Search for the cell housing the specified text and yield its [X, Y] center coordinate. 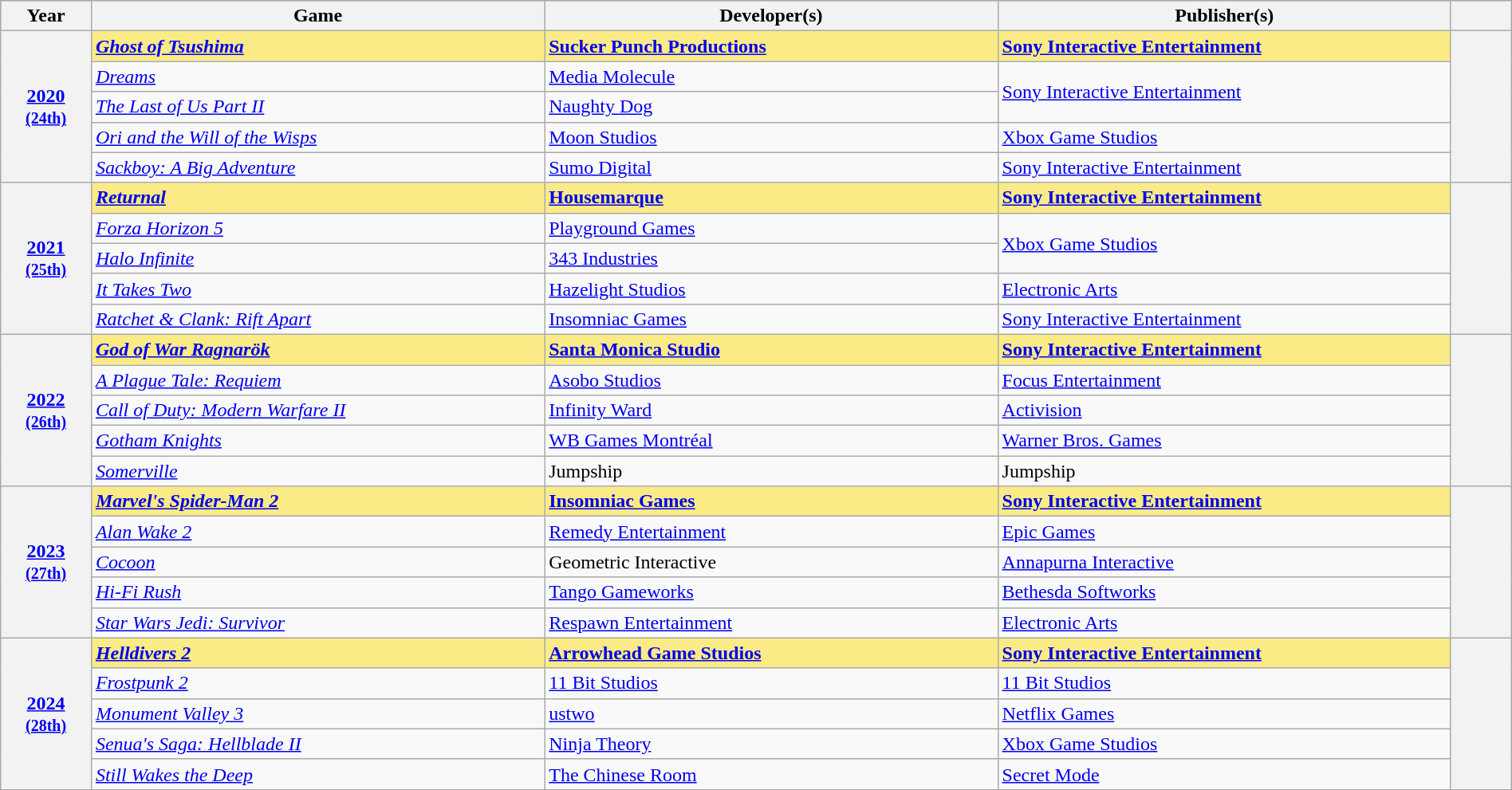
A Plague Tale: Requiem [317, 380]
Housemarque [771, 198]
Publisher(s) [1224, 16]
2024 (28th) [46, 713]
The Chinese Room [771, 774]
The Last of Us Part II [317, 107]
343 Industries [771, 258]
Respawn Entertainment [771, 623]
Sumo Digital [771, 167]
Naughty Dog [771, 107]
Marvel's Spider-Man 2 [317, 501]
Secret Mode [1224, 774]
Annapurna Interactive [1224, 562]
Developer(s) [771, 16]
Ninja Theory [771, 744]
Gotham Knights [317, 441]
Year [46, 16]
Arrowhead Game Studios [771, 653]
Moon Studios [771, 137]
Geometric Interactive [771, 562]
Epic Games [1224, 532]
Activision [1224, 411]
Tango Gameworks [771, 592]
2020 (24th) [46, 107]
Helldivers 2 [317, 653]
ustwo [771, 713]
Infinity Ward [771, 411]
Bethesda Softworks [1224, 592]
Forza Horizon 5 [317, 228]
Dreams [317, 77]
Halo Infinite [317, 258]
Media Molecule [771, 77]
Call of Duty: Modern Warfare II [317, 411]
Star Wars Jedi: Survivor [317, 623]
Ghost of Tsushima [317, 46]
Hi-Fi Rush [317, 592]
2021 (25th) [46, 258]
Ratchet & Clank: Rift Apart [317, 319]
2022 (26th) [46, 410]
Cocoon [317, 562]
God of War Ragnarök [317, 349]
2023 (27th) [46, 562]
Somerville [317, 471]
It Takes Two [317, 289]
Still Wakes the Deep [317, 774]
Ori and the Will of the Wisps [317, 137]
Returnal [317, 198]
WB Games Montréal [771, 441]
Warner Bros. Games [1224, 441]
Hazelight Studios [771, 289]
Monument Valley 3 [317, 713]
Asobo Studios [771, 380]
Remedy Entertainment [771, 532]
Senua's Saga: Hellblade II [317, 744]
Frostpunk 2 [317, 683]
Alan Wake 2 [317, 532]
Focus Entertainment [1224, 380]
Playground Games [771, 228]
Sucker Punch Productions [771, 46]
Game [317, 16]
Santa Monica Studio [771, 349]
Sackboy: A Big Adventure [317, 167]
Netflix Games [1224, 713]
